Capture the cell that displays the provided text and extract its [X, Y] central coordinate. 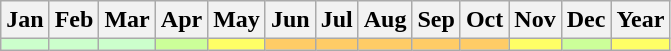
Mar [127, 20]
May [237, 20]
Feb [74, 20]
Year [640, 20]
Jul [336, 20]
Sep [436, 20]
Dec [586, 20]
Aug [385, 20]
Oct [484, 20]
Apr [181, 20]
Jan [25, 20]
Nov [535, 20]
Jun [290, 20]
